Find where the given text appears and provide that cell's center as [X, Y] coordinate. 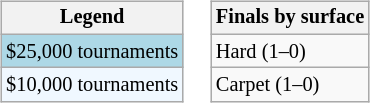
Carpet (1–0) [290, 85]
Finals by surface [290, 18]
Legend [92, 18]
$25,000 tournaments [92, 51]
$10,000 tournaments [92, 85]
Hard (1–0) [290, 51]
